Capture the cell that displays the provided text and extract its [X, Y] central coordinate. 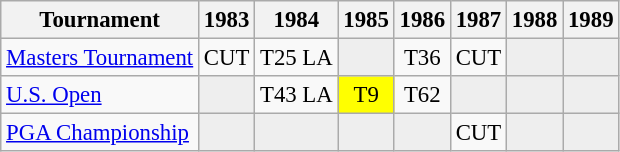
PGA Championship [100, 133]
T36 [422, 58]
1984 [296, 20]
1987 [478, 20]
1983 [227, 20]
U.S. Open [100, 95]
1985 [366, 20]
T43 LA [296, 95]
1988 [535, 20]
1989 [591, 20]
Tournament [100, 20]
T62 [422, 95]
T25 LA [296, 58]
1986 [422, 20]
Masters Tournament [100, 58]
T9 [366, 95]
